Provide the (x, y) coordinate of the cell's center where the given text is located.  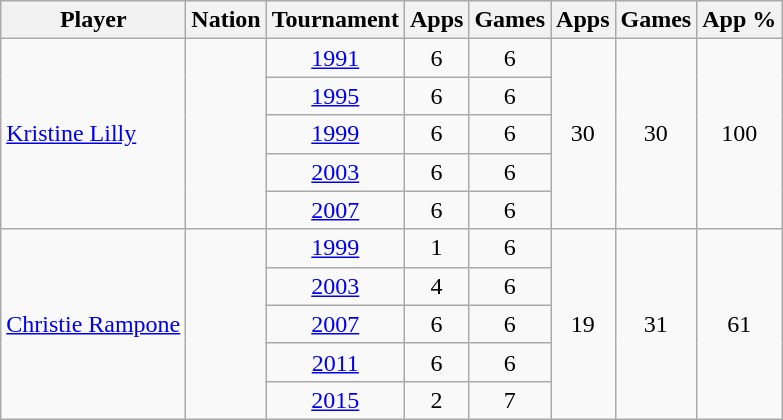
2 (436, 400)
1991 (335, 58)
Tournament (335, 20)
100 (740, 134)
4 (436, 286)
1995 (335, 96)
Player (94, 20)
Nation (226, 20)
31 (656, 324)
61 (740, 324)
19 (583, 324)
7 (510, 400)
App % (740, 20)
2011 (335, 362)
Christie Rampone (94, 324)
1 (436, 248)
2015 (335, 400)
Kristine Lilly (94, 134)
